Return (x, y) of the center of cell containing provided text 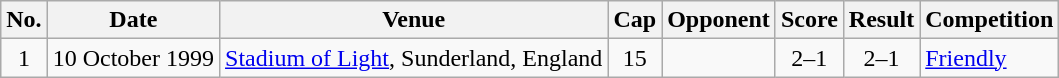
1 (24, 58)
Score (809, 20)
Date (133, 20)
15 (635, 58)
Friendly (990, 58)
10 October 1999 (133, 58)
Opponent (719, 20)
Cap (635, 20)
Venue (414, 20)
Stadium of Light, Sunderland, England (414, 58)
No. (24, 20)
Result (881, 20)
Competition (990, 20)
